Detect which cell encompasses the target text, then output its (x, y) center coordinate. 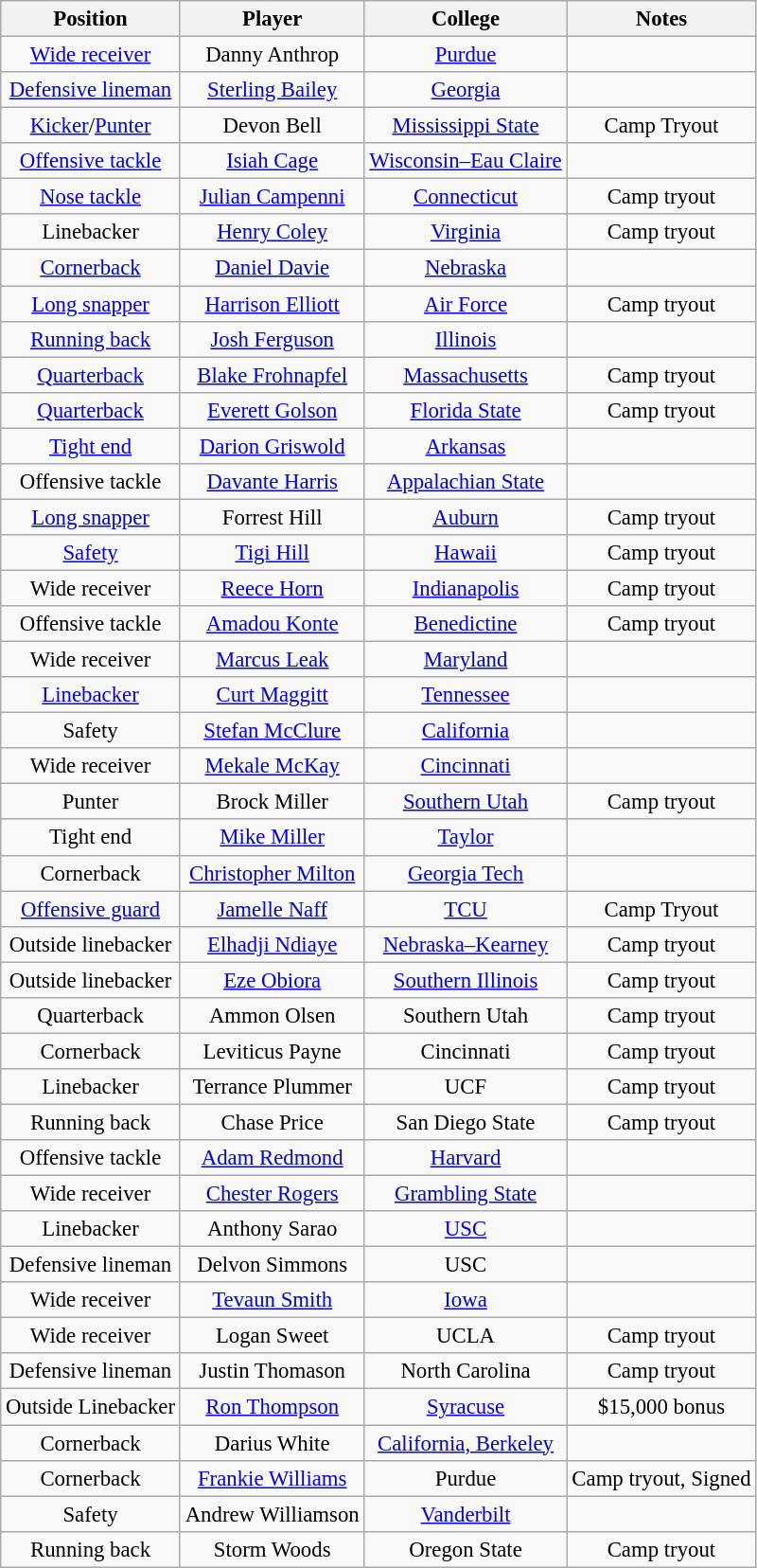
Marcus Leak (273, 660)
Adam Redmond (273, 1158)
Brock Miller (273, 802)
Tennessee (466, 695)
Nose tackle (91, 197)
Nebraska–Kearney (466, 944)
Ammon Olsen (273, 1016)
Harvard (466, 1158)
Hawaii (466, 553)
Vanderbilt (466, 1514)
Curt Maggitt (273, 695)
Appalachian State (466, 482)
Josh Ferguson (273, 339)
Darius White (273, 1443)
Florida State (466, 410)
Chester Rogers (273, 1194)
Danny Anthrop (273, 55)
California (466, 731)
Everett Golson (273, 410)
Julian Campenni (273, 197)
Notes (661, 19)
UCLA (466, 1336)
Devon Bell (273, 126)
Mississippi State (466, 126)
Harrison Elliott (273, 304)
Offensive guard (91, 909)
TCU (466, 909)
Arkansas (466, 446)
Syracuse (466, 1407)
Tevaun Smith (273, 1300)
Maryland (466, 660)
Camp tryout, Signed (661, 1478)
Georgia Tech (466, 873)
California, Berkeley (466, 1443)
Mike Miller (273, 838)
Blake Frohnapfel (273, 375)
Air Force (466, 304)
Ron Thompson (273, 1407)
Leviticus Payne (273, 1051)
Georgia (466, 90)
Grambling State (466, 1194)
Kicker/Punter (91, 126)
Christopher Milton (273, 873)
Connecticut (466, 197)
Virginia (466, 232)
Benedictine (466, 624)
Player (273, 19)
Massachusetts (466, 375)
Jamelle Naff (273, 909)
UCF (466, 1087)
Isiah Cage (273, 161)
Terrance Plummer (273, 1087)
Forrest Hill (273, 517)
San Diego State (466, 1122)
$15,000 bonus (661, 1407)
Anthony Sarao (273, 1229)
Andrew Williamson (273, 1514)
Punter (91, 802)
Iowa (466, 1300)
Sterling Bailey (273, 90)
Illinois (466, 339)
Delvon Simmons (273, 1265)
Justin Thomason (273, 1372)
Indianapolis (466, 588)
Davante Harris (273, 482)
Logan Sweet (273, 1336)
Mekale McKay (273, 766)
Wisconsin–Eau Claire (466, 161)
College (466, 19)
Oregon State (466, 1549)
Taylor (466, 838)
Daniel Davie (273, 268)
Darion Griswold (273, 446)
Position (91, 19)
Amadou Konte (273, 624)
Reece Horn (273, 588)
Eze Obiora (273, 980)
Elhadji Ndiaye (273, 944)
Auburn (466, 517)
Tigi Hill (273, 553)
Frankie Williams (273, 1478)
Henry Coley (273, 232)
Stefan McClure (273, 731)
Outside Linebacker (91, 1407)
North Carolina (466, 1372)
Southern Illinois (466, 980)
Chase Price (273, 1122)
Storm Woods (273, 1549)
Nebraska (466, 268)
